Search for the cell housing the specified text and yield its [x, y] center coordinate. 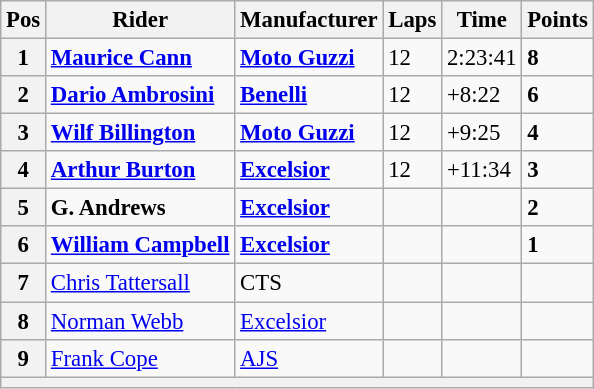
Dario Ambrosini [140, 95]
+8:22 [482, 95]
Arthur Burton [140, 170]
Time [482, 20]
CTS [309, 283]
Benelli [309, 95]
Manufacturer [309, 20]
Norman Webb [140, 321]
2:23:41 [482, 58]
Pos [24, 20]
Chris Tattersall [140, 283]
Wilf Billington [140, 133]
9 [24, 358]
Frank Cope [140, 358]
+9:25 [482, 133]
Rider [140, 20]
William Campbell [140, 245]
5 [24, 208]
G. Andrews [140, 208]
AJS [309, 358]
Points [558, 20]
7 [24, 283]
Maurice Cann [140, 58]
Laps [412, 20]
+11:34 [482, 170]
